From the cell containing the given text, extract its center point as [x, y] coordinate. 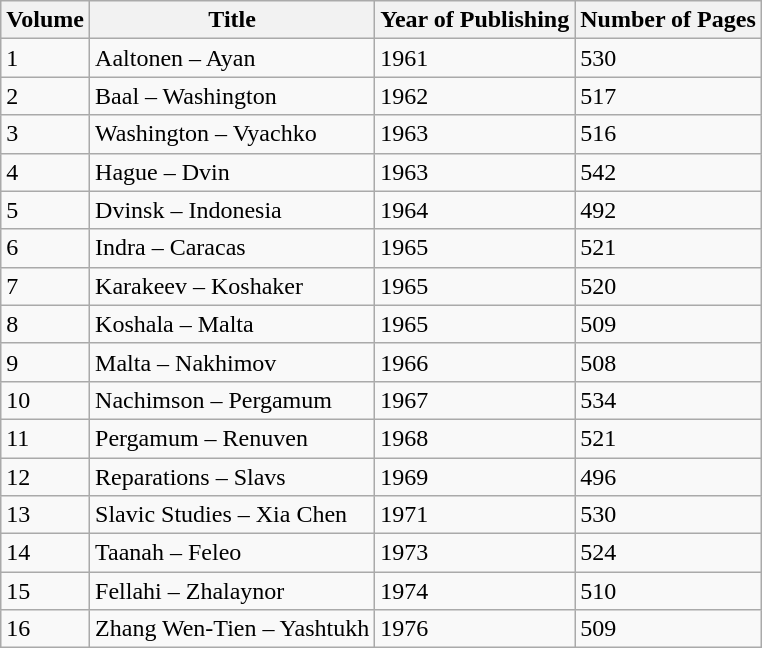
Hague – Dvin [232, 172]
7 [46, 286]
Dvinsk – Indonesia [232, 210]
496 [668, 477]
Koshala – Malta [232, 324]
1976 [475, 629]
Indra – Caracas [232, 248]
Reparations – Slavs [232, 477]
1969 [475, 477]
1968 [475, 438]
Baal – Washington [232, 96]
Taanah – Feleo [232, 553]
542 [668, 172]
1966 [475, 362]
Malta – Nakhimov [232, 362]
9 [46, 362]
10 [46, 400]
15 [46, 591]
524 [668, 553]
516 [668, 134]
1967 [475, 400]
508 [668, 362]
Pergamum – Renuven [232, 438]
1964 [475, 210]
Year of Publishing [475, 20]
1973 [475, 553]
14 [46, 553]
6 [46, 248]
1974 [475, 591]
520 [668, 286]
5 [46, 210]
Volume [46, 20]
Aaltonen – Ayan [232, 58]
11 [46, 438]
1 [46, 58]
Title [232, 20]
1961 [475, 58]
1971 [475, 515]
1962 [475, 96]
4 [46, 172]
Nachimson – Pergamum [232, 400]
Slavic Studies – Xia Chen [232, 515]
Zhang Wen-Tien – Yashtukh [232, 629]
3 [46, 134]
Washington – Vyachko [232, 134]
517 [668, 96]
Karakeev – Koshaker [232, 286]
12 [46, 477]
13 [46, 515]
510 [668, 591]
Fellahi – Zhalaynor [232, 591]
16 [46, 629]
8 [46, 324]
Number of Pages [668, 20]
2 [46, 96]
534 [668, 400]
492 [668, 210]
